Find where the given text appears and provide that cell's center as (x, y) coordinate. 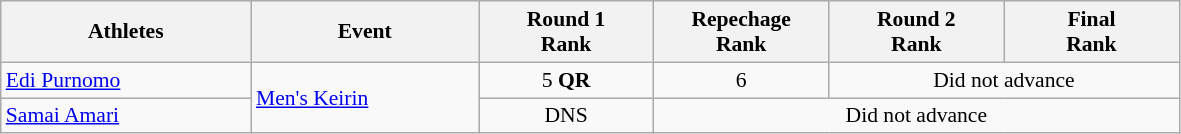
5 QR (566, 80)
Round 2Rank (916, 32)
RepechageRank (742, 32)
Samai Amari (126, 116)
6 (742, 80)
Event (365, 32)
Round 1Rank (566, 32)
DNS (566, 116)
Men's Keirin (365, 98)
FinalRank (1092, 32)
Athletes (126, 32)
Edi Purnomo (126, 80)
